Scan for the cell matching the given text and deliver its (x, y) coordinate at center. 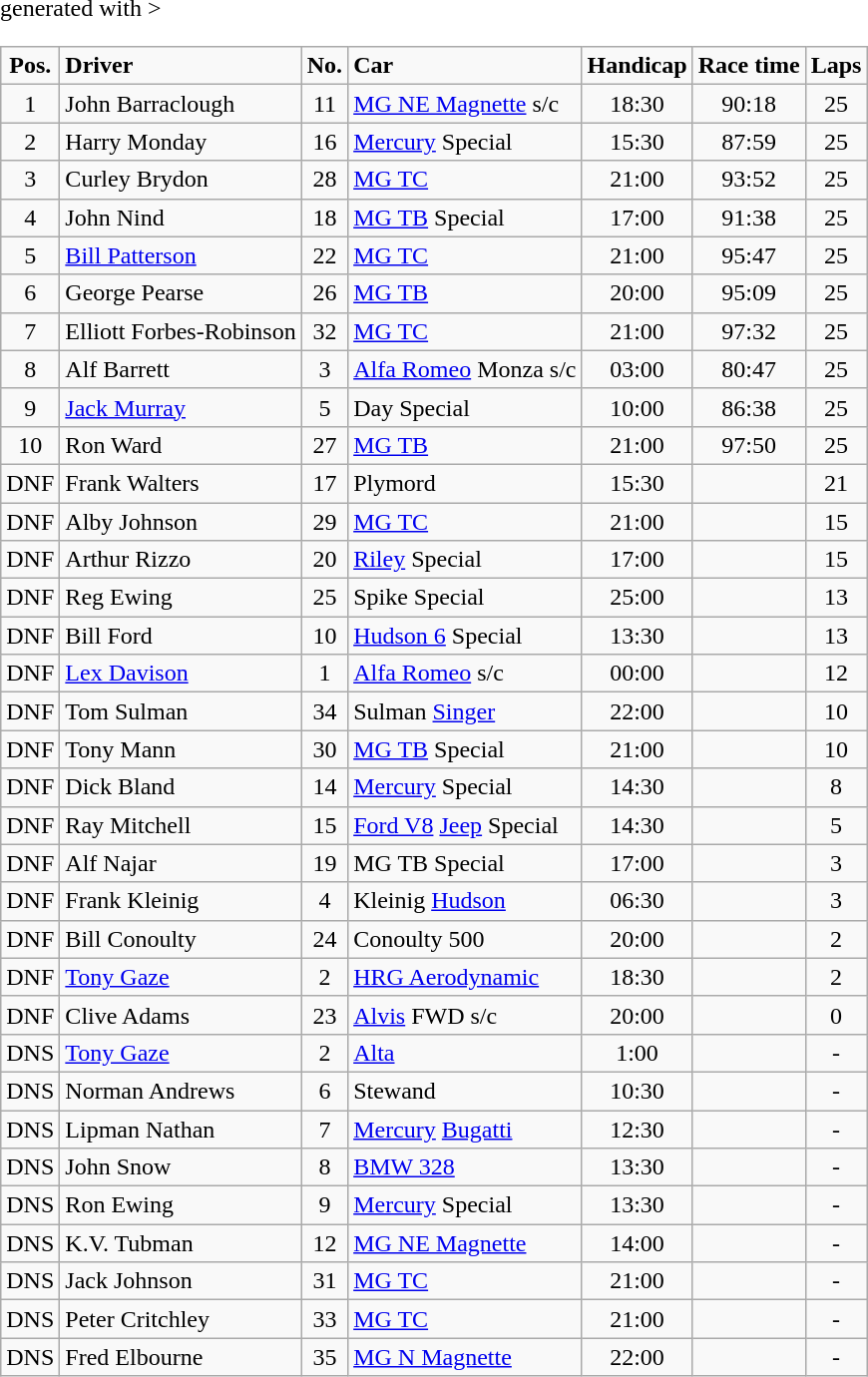
Day Special (465, 407)
John Barraclough (181, 104)
22 (324, 255)
Alfa Romeo s/c (465, 674)
23 (324, 1015)
Curley Brydon (181, 180)
21 (836, 483)
Bill Patterson (181, 255)
Spike Special (465, 598)
25:00 (637, 598)
31 (324, 1281)
Conoulty 500 (465, 939)
16 (324, 142)
20 (324, 560)
Ford V8 Jeep Special (465, 825)
Bill Ford (181, 636)
Sulman Singer (465, 711)
Ron Ward (181, 445)
George Pearse (181, 293)
32 (324, 331)
12:30 (637, 1129)
95:47 (748, 255)
86:38 (748, 407)
Lex Davison (181, 674)
Mercury Bugatti (465, 1129)
Kleinig Hudson (465, 901)
MG N Magnette (465, 1357)
11 (324, 104)
Dick Bland (181, 787)
Alby Johnson (181, 522)
26 (324, 293)
19 (324, 863)
Pos. (30, 66)
Tom Sulman (181, 711)
06:30 (637, 901)
Frank Kleinig (181, 901)
Ron Ewing (181, 1205)
Alf Najar (181, 863)
Jack Johnson (181, 1281)
18 (324, 218)
Reg Ewing (181, 598)
Lipman Nathan (181, 1129)
90:18 (748, 104)
MG NE Magnette (465, 1243)
17 (324, 483)
Alta (465, 1053)
97:32 (748, 331)
Peter Critchley (181, 1319)
10:00 (637, 407)
Car (465, 66)
14 (324, 787)
No. (324, 66)
Arthur Rizzo (181, 560)
Hudson 6 Special (465, 636)
10:30 (637, 1091)
Ray Mitchell (181, 825)
Alfa Romeo Monza s/c (465, 369)
34 (324, 711)
Driver (181, 66)
Alf Barrett (181, 369)
03:00 (637, 369)
Harry Monday (181, 142)
Bill Conoulty (181, 939)
John Snow (181, 1167)
27 (324, 445)
Alvis FWD s/c (465, 1015)
1:00 (637, 1053)
28 (324, 180)
MG NE Magnette s/c (465, 104)
Riley Special (465, 560)
33 (324, 1319)
Race time (748, 66)
14:00 (637, 1243)
93:52 (748, 180)
Handicap (637, 66)
BMW 328 (465, 1167)
35 (324, 1357)
0 (836, 1015)
30 (324, 749)
87:59 (748, 142)
Norman Andrews (181, 1091)
Stewand (465, 1091)
Fred Elbourne (181, 1357)
95:09 (748, 293)
HRG Aerodynamic (465, 977)
Laps (836, 66)
00:00 (637, 674)
80:47 (748, 369)
John Nind (181, 218)
Elliott Forbes-Robinson (181, 331)
K.V. Tubman (181, 1243)
91:38 (748, 218)
Clive Adams (181, 1015)
Tony Mann (181, 749)
29 (324, 522)
Jack Murray (181, 407)
97:50 (748, 445)
Plymord (465, 483)
24 (324, 939)
Frank Walters (181, 483)
